Pinpoint the cell where the given text exists, returning its [x, y] midpoint coordinate. 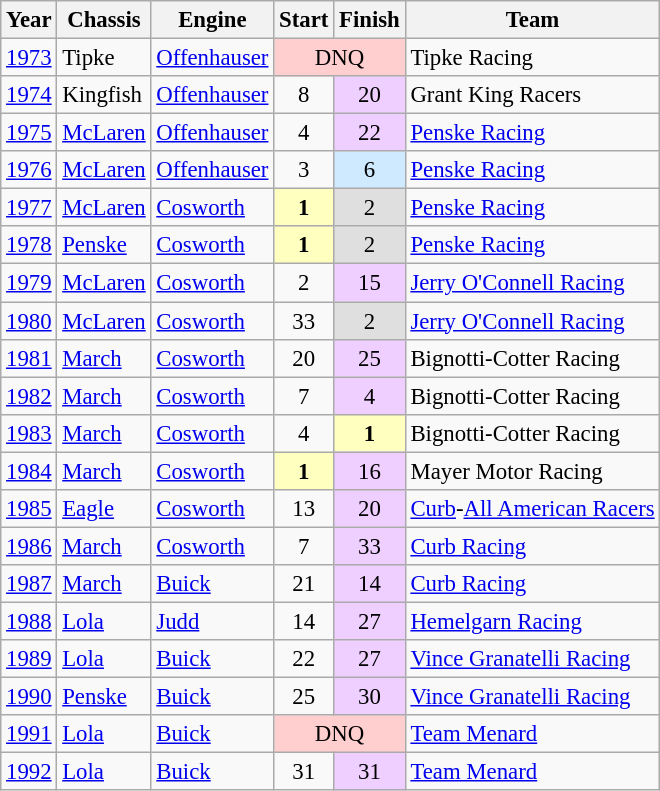
1991 [29, 734]
Judd [212, 621]
1992 [29, 772]
Curb-All American Racers [532, 509]
1981 [29, 358]
1990 [29, 697]
Kingfish [104, 95]
1978 [29, 245]
Year [29, 20]
21 [304, 584]
1989 [29, 659]
Tipke Racing [532, 58]
30 [370, 697]
Tipke [104, 58]
Chassis [104, 20]
Mayer Motor Racing [532, 471]
Eagle [104, 509]
1977 [29, 208]
Team [532, 20]
1985 [29, 509]
1982 [29, 396]
1976 [29, 170]
1973 [29, 58]
Hemelgarn Racing [532, 621]
Start [304, 20]
6 [370, 170]
16 [370, 471]
Grant King Racers [532, 95]
1986 [29, 546]
15 [370, 283]
13 [304, 509]
3 [304, 170]
Finish [370, 20]
1987 [29, 584]
1975 [29, 133]
Engine [212, 20]
1988 [29, 621]
1974 [29, 95]
1980 [29, 321]
1983 [29, 433]
1979 [29, 283]
1984 [29, 471]
8 [304, 95]
